Determine the (X, Y) coordinate at the center of the cell enclosing the given text.  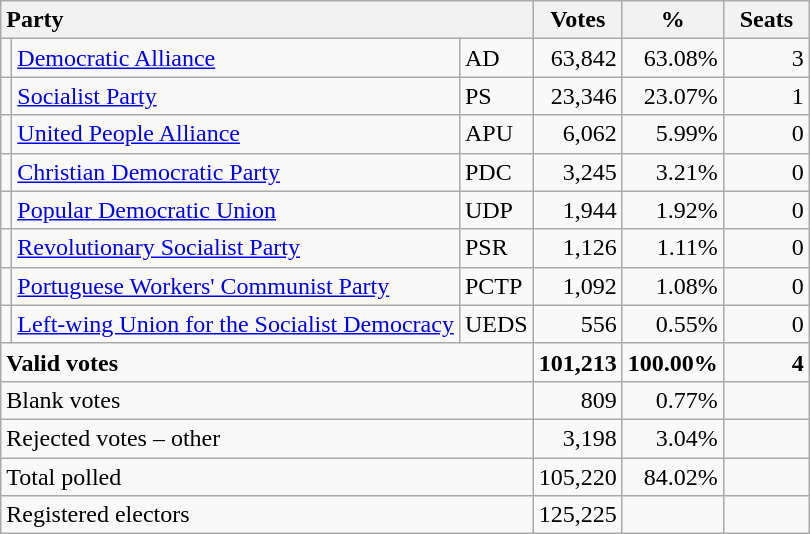
63,842 (578, 58)
PSR (496, 248)
Portuguese Workers' Communist Party (236, 286)
84.02% (672, 477)
5.99% (672, 134)
Socialist Party (236, 96)
809 (578, 400)
Rejected votes – other (267, 438)
1.92% (672, 210)
Total polled (267, 477)
23,346 (578, 96)
3,198 (578, 438)
3.21% (672, 172)
1,126 (578, 248)
PDC (496, 172)
4 (766, 362)
3 (766, 58)
Valid votes (267, 362)
3,245 (578, 172)
Left-wing Union for the Socialist Democracy (236, 324)
PCTP (496, 286)
UEDS (496, 324)
1,092 (578, 286)
United People Alliance (236, 134)
APU (496, 134)
125,225 (578, 515)
23.07% (672, 96)
% (672, 20)
6,062 (578, 134)
Christian Democratic Party (236, 172)
Revolutionary Socialist Party (236, 248)
556 (578, 324)
1 (766, 96)
3.04% (672, 438)
0.77% (672, 400)
UDP (496, 210)
1.08% (672, 286)
AD (496, 58)
Votes (578, 20)
Blank votes (267, 400)
PS (496, 96)
Democratic Alliance (236, 58)
100.00% (672, 362)
Popular Democratic Union (236, 210)
Party (267, 20)
1,944 (578, 210)
63.08% (672, 58)
Seats (766, 20)
105,220 (578, 477)
1.11% (672, 248)
101,213 (578, 362)
0.55% (672, 324)
Registered electors (267, 515)
